Return the [x, y] coordinate for the center point of the cell that contains the specified text.  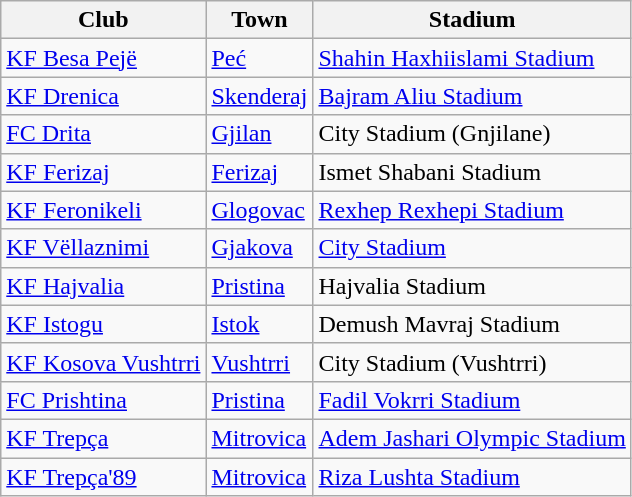
KF Trepça'89 [104, 477]
KF Drenica [104, 96]
Ferizaj [260, 172]
Glogovac [260, 210]
KF Hajvalia [104, 286]
FC Drita [104, 134]
Gjilan [260, 134]
Skenderaj [260, 96]
Town [260, 20]
KF Istogu [104, 324]
Ismet Shabani Stadium [472, 172]
Adem Jashari Olympic Stadium [472, 438]
KF Vëllaznimi [104, 248]
Vushtrri [260, 362]
Stadium [472, 20]
City Stadium [472, 248]
KF Kosova Vushtrri [104, 362]
KF Besa Pejë [104, 58]
Rexhep Rexhepi Stadium [472, 210]
FC Prishtina [104, 400]
Riza Lushta Stadium [472, 477]
Fadil Vokrri Stadium [472, 400]
Bajram Aliu Stadium [472, 96]
KF Feronikeli [104, 210]
Club [104, 20]
Shahin Haxhiislami Stadium [472, 58]
Istok [260, 324]
KF Trepça [104, 438]
City Stadium (Gnjilane) [472, 134]
City Stadium (Vushtrri) [472, 362]
Gjakova [260, 248]
Hajvalia Stadium [472, 286]
Peć [260, 58]
KF Ferizaj [104, 172]
Demush Mavraj Stadium [472, 324]
